For the text-containing cell, return its midpoint in [x, y] coordinate format. 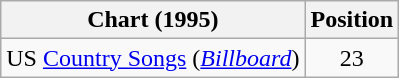
US Country Songs (Billboard) [153, 58]
23 [352, 58]
Position [352, 20]
Chart (1995) [153, 20]
